Determine the [x, y] coordinate at the center of the cell enclosing the given text.  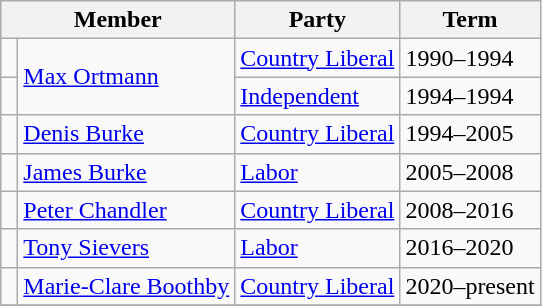
Independent [318, 96]
1994–2005 [470, 134]
2008–2016 [470, 210]
Member [118, 20]
2016–2020 [470, 248]
Denis Burke [126, 134]
Max Ortmann [126, 77]
Marie-Clare Boothby [126, 286]
1990–1994 [470, 58]
Term [470, 20]
2005–2008 [470, 172]
James Burke [126, 172]
Tony Sievers [126, 248]
Peter Chandler [126, 210]
2020–present [470, 286]
Party [318, 20]
1994–1994 [470, 96]
